Detect which cell encompasses the target text, then output its (x, y) center coordinate. 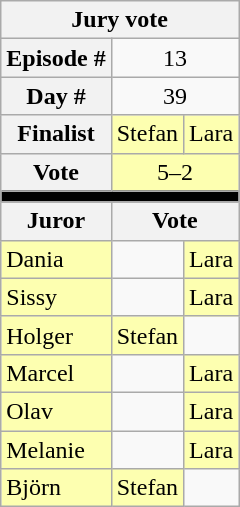
5–2 (174, 172)
Holger (56, 335)
Melanie (56, 449)
Jury vote (120, 20)
Björn (56, 488)
Olav (56, 411)
Finalist (56, 134)
Sissy (56, 297)
Marcel (56, 373)
Episode # (56, 58)
Day # (56, 96)
Juror (56, 221)
39 (174, 96)
Dania (56, 259)
13 (174, 58)
